Return [X, Y] of the center of cell containing provided text 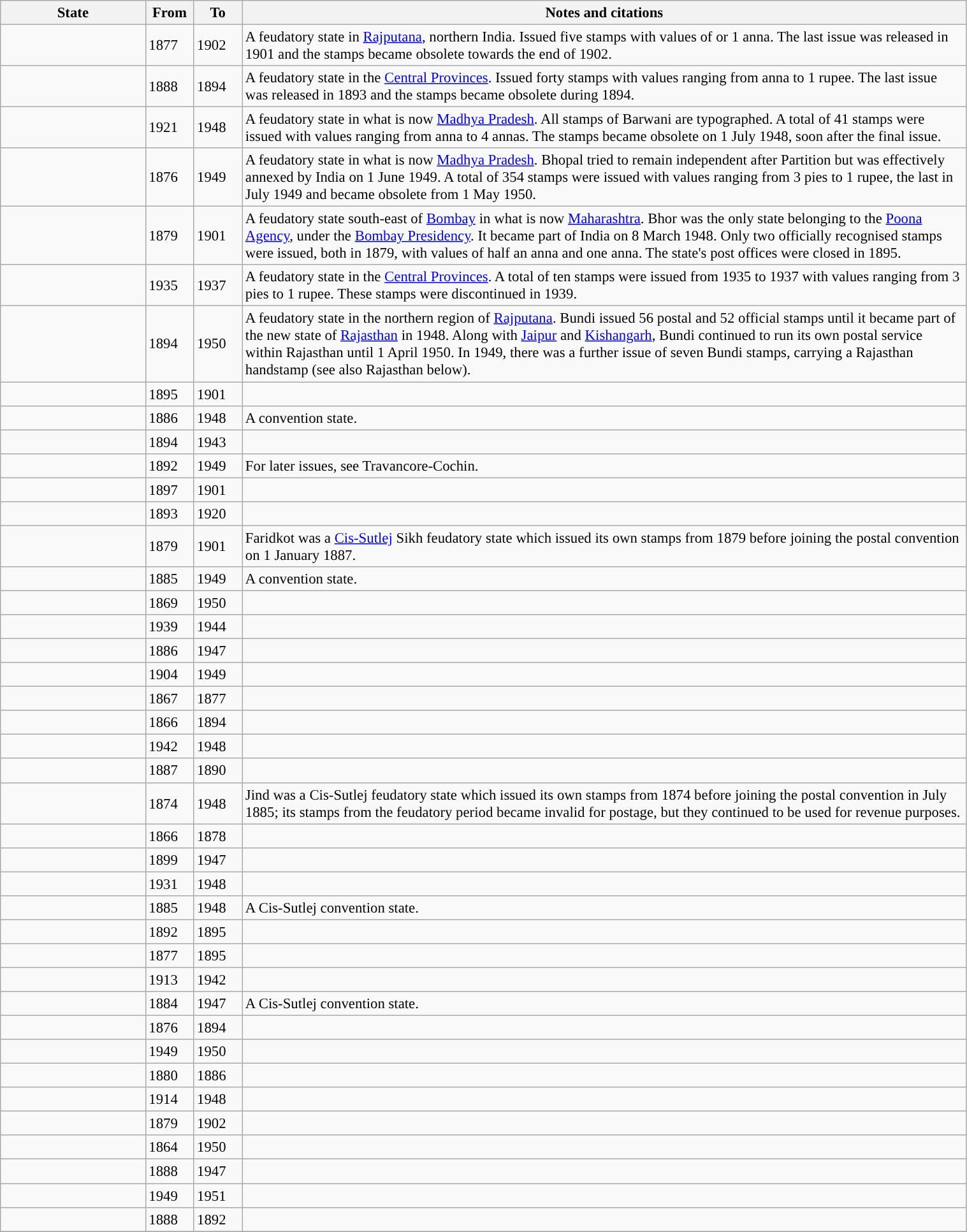
Faridkot was a Cis-Sutlej Sikh feudatory state which issued its own stamps from 1879 before joining the postal convention on 1 January 1887. [604, 546]
1935 [170, 286]
1864 [170, 1147]
1914 [170, 1099]
Notes and citations [604, 13]
1869 [170, 603]
State [73, 13]
1893 [170, 514]
1887 [170, 771]
For later issues, see Travancore-Cochin. [604, 466]
1899 [170, 860]
1884 [170, 1004]
From [170, 13]
1921 [170, 128]
1913 [170, 979]
1878 [218, 836]
1920 [218, 514]
1867 [170, 699]
1874 [170, 803]
1904 [170, 675]
1944 [218, 627]
1931 [170, 884]
1951 [218, 1196]
1937 [218, 286]
1939 [170, 627]
1897 [170, 490]
1943 [218, 442]
1880 [170, 1076]
1890 [218, 771]
To [218, 13]
